Identify which cell holds the provided text, then report its [x, y] central coordinate. 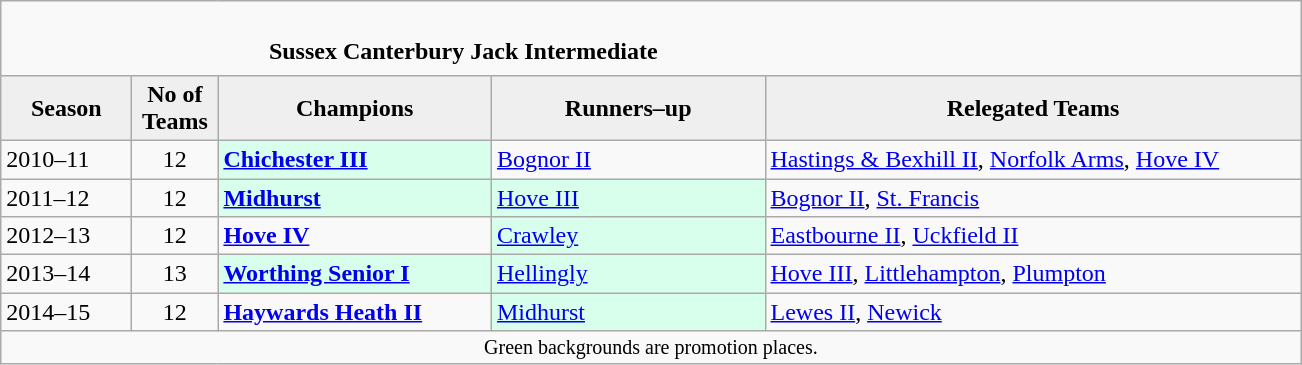
2011–12 [66, 197]
Eastbourne II, Uckfield II [1033, 236]
Bognor II [628, 159]
Haywards Heath II [355, 312]
No of Teams [175, 108]
Relegated Teams [1033, 108]
Hove IV [355, 236]
2013–14 [66, 274]
Hellingly [628, 274]
2012–13 [66, 236]
Lewes II, Newick [1033, 312]
Champions [355, 108]
Hove III, Littlehampton, Plumpton [1033, 274]
Bognor II, St. Francis [1033, 197]
Chichester III [355, 159]
Green backgrounds are promotion places. [651, 348]
2014–15 [66, 312]
Crawley [628, 236]
Worthing Senior I [355, 274]
2010–11 [66, 159]
Hastings & Bexhill II, Norfolk Arms, Hove IV [1033, 159]
Runners–up [628, 108]
Season [66, 108]
Hove III [628, 197]
13 [175, 274]
